Extract the (x, y) coordinate from the center of the cell holding the provided text.  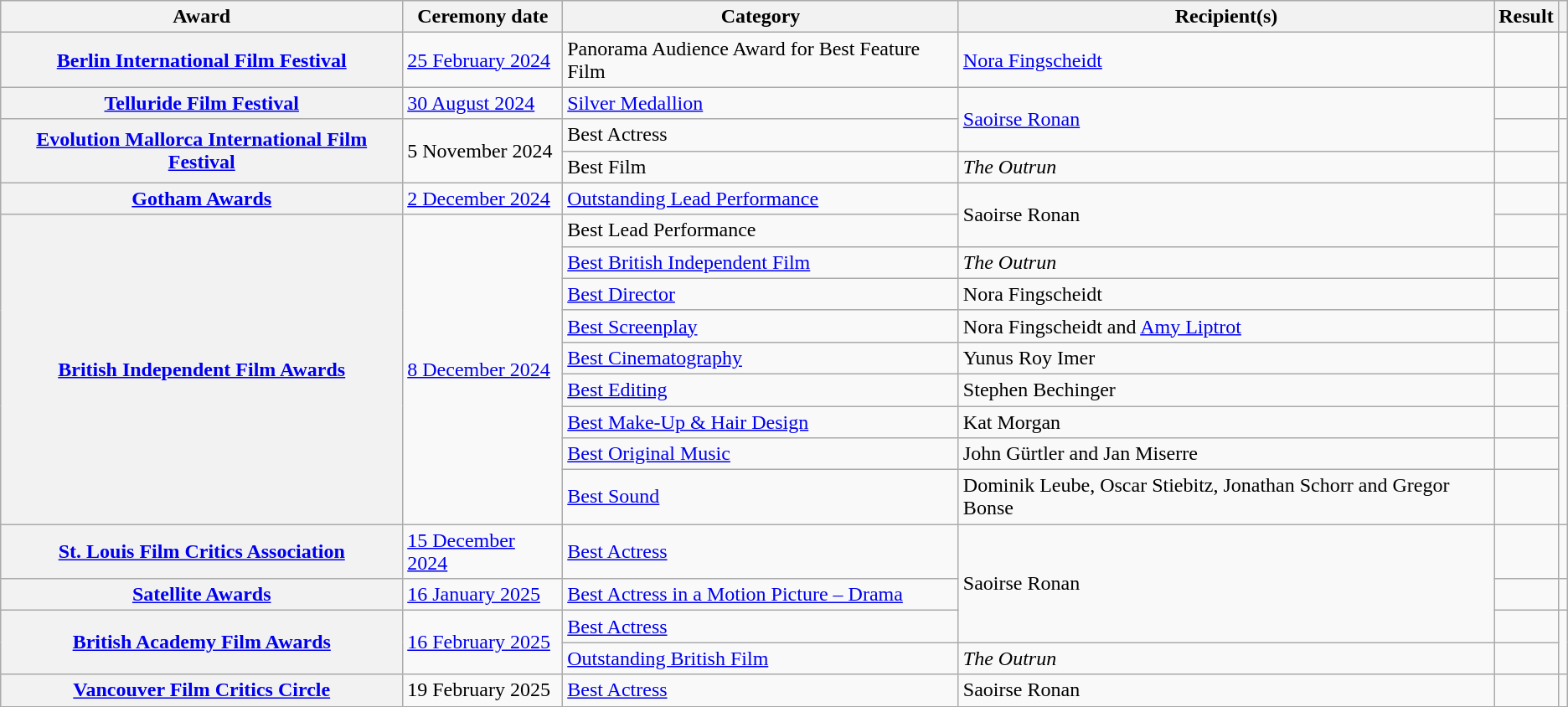
30 August 2024 (482, 103)
19 February 2025 (482, 690)
Evolution Mallorca International Film Festival (202, 151)
Dominik Leube, Oscar Stiebitz, Jonathan Schorr and Gregor Bonse (1226, 498)
Satellite Awards (202, 595)
Category (761, 17)
Yunus Roy Imer (1226, 358)
Recipient(s) (1226, 17)
5 November 2024 (482, 151)
British Independent Film Awards (202, 369)
15 December 2024 (482, 551)
Best Editing (761, 390)
Stephen Bechinger (1226, 390)
Telluride Film Festival (202, 103)
Best Lead Performance (761, 230)
Best Original Music (761, 454)
Result (1526, 17)
Outstanding Lead Performance (761, 199)
Nora Fingscheidt and Amy Liptrot (1226, 326)
Ceremony date (482, 17)
Best Sound (761, 498)
St. Louis Film Critics Association (202, 551)
Best Film (761, 167)
16 February 2025 (482, 642)
John Gürtler and Jan Miserre (1226, 454)
Gotham Awards (202, 199)
2 December 2024 (482, 199)
Berlin International Film Festival (202, 60)
8 December 2024 (482, 369)
Kat Morgan (1226, 421)
Outstanding British Film (761, 658)
Best Director (761, 294)
25 February 2024 (482, 60)
Best Cinematography (761, 358)
16 January 2025 (482, 595)
Best British Independent Film (761, 262)
Best Screenplay (761, 326)
British Academy Film Awards (202, 642)
Award (202, 17)
Silver Medallion (761, 103)
Panorama Audience Award for Best Feature Film (761, 60)
Best Make-Up & Hair Design (761, 421)
Vancouver Film Critics Circle (202, 690)
Best Actress in a Motion Picture – Drama (761, 595)
